For the text-containing cell, return its midpoint in [x, y] coordinate format. 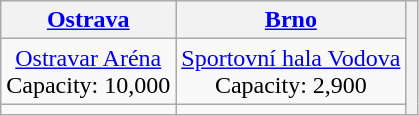
Ostrava [88, 20]
Brno [291, 20]
Sportovní hala VodovaCapacity: 2,900 [291, 72]
Ostravar ArénaCapacity: 10,000 [88, 72]
